Capture the cell that displays the provided text and extract its [X, Y] central coordinate. 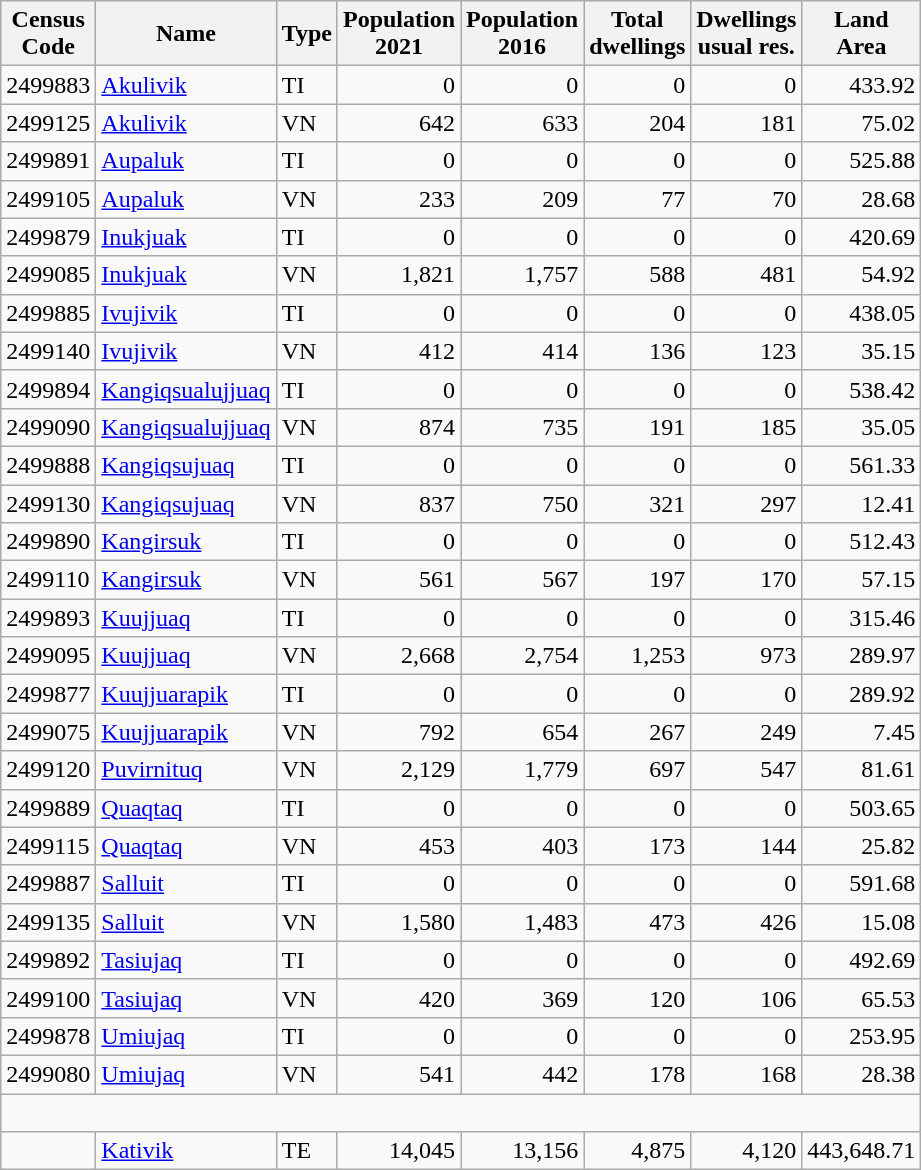
Population2021 [398, 34]
2499878 [48, 1036]
591.68 [862, 884]
547 [746, 770]
1,779 [522, 770]
TE [306, 1151]
120 [638, 998]
541 [398, 1074]
2499877 [48, 694]
735 [522, 427]
185 [746, 427]
1,821 [398, 275]
191 [638, 427]
837 [398, 503]
2499887 [48, 884]
2499075 [48, 732]
2499100 [48, 998]
414 [522, 351]
2499095 [48, 656]
2499894 [48, 389]
65.53 [862, 998]
289.97 [862, 656]
2499140 [48, 351]
2,668 [398, 656]
253.95 [862, 1036]
453 [398, 846]
633 [522, 123]
874 [398, 427]
14,045 [398, 1151]
7.45 [862, 732]
426 [746, 922]
1,483 [522, 922]
481 [746, 275]
106 [746, 998]
Population2016 [522, 34]
492.69 [862, 960]
2499891 [48, 161]
178 [638, 1074]
697 [638, 770]
2499110 [48, 580]
654 [522, 732]
1,253 [638, 656]
1,580 [398, 922]
2499085 [48, 275]
503.65 [862, 808]
315.46 [862, 618]
25.82 [862, 846]
525.88 [862, 161]
443,648.71 [862, 1151]
538.42 [862, 389]
13,156 [522, 1151]
442 [522, 1074]
321 [638, 503]
642 [398, 123]
412 [398, 351]
35.15 [862, 351]
438.05 [862, 313]
2499080 [48, 1074]
LandArea [862, 34]
2499889 [48, 808]
28.38 [862, 1074]
123 [746, 351]
420.69 [862, 237]
2,129 [398, 770]
2499125 [48, 123]
473 [638, 922]
28.68 [862, 199]
561 [398, 580]
792 [398, 732]
1,757 [522, 275]
4,875 [638, 1151]
75.02 [862, 123]
2499120 [48, 770]
369 [522, 998]
Name [186, 34]
973 [746, 656]
170 [746, 580]
2499890 [48, 542]
249 [746, 732]
81.61 [862, 770]
15.08 [862, 922]
136 [638, 351]
Puvirnituq [186, 770]
197 [638, 580]
561.33 [862, 465]
512.43 [862, 542]
57.15 [862, 580]
181 [746, 123]
2499879 [48, 237]
209 [522, 199]
2499115 [48, 846]
2499883 [48, 85]
Dwellingsusual res. [746, 34]
420 [398, 998]
144 [746, 846]
54.92 [862, 275]
2,754 [522, 656]
2499888 [48, 465]
35.05 [862, 427]
204 [638, 123]
2499893 [48, 618]
2499892 [48, 960]
168 [746, 1074]
289.92 [862, 694]
588 [638, 275]
Totaldwellings [638, 34]
297 [746, 503]
2499885 [48, 313]
2499135 [48, 922]
77 [638, 199]
2499090 [48, 427]
Kativik [186, 1151]
433.92 [862, 85]
750 [522, 503]
70 [746, 199]
173 [638, 846]
2499130 [48, 503]
267 [638, 732]
233 [398, 199]
4,120 [746, 1151]
CensusCode [48, 34]
567 [522, 580]
2499105 [48, 199]
403 [522, 846]
Type [306, 34]
12.41 [862, 503]
